Return the [X, Y] coordinate for the center point of the cell that contains the specified text.  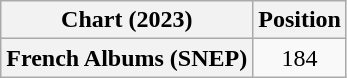
Chart (2023) [127, 20]
French Albums (SNEP) [127, 58]
Position [300, 20]
184 [300, 58]
